Provide the [X, Y] coordinate of the cell's center where the given text is located.  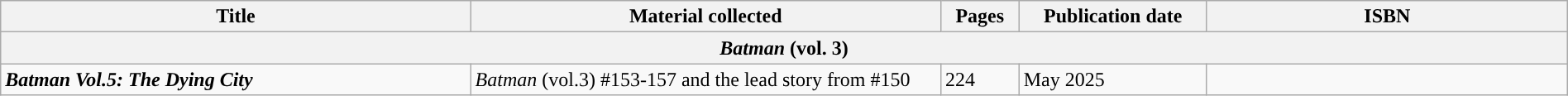
May 2025 [1113, 79]
Batman Vol.5: The Dying City [236, 79]
224 [979, 79]
ISBN [1387, 17]
Title [236, 17]
Publication date [1113, 17]
Batman (vol. 3) [784, 48]
Batman (vol.3) #153-157 and the lead story from #150 [705, 79]
Pages [979, 17]
Material collected [705, 17]
